Locate the cell with the specified text and output its [x, y] center coordinate. 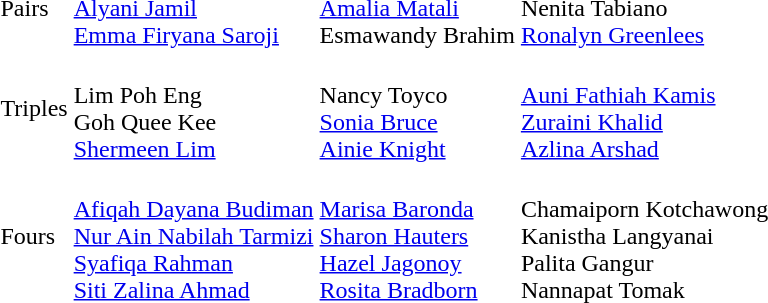
Lim Poh EngGoh Quee KeeShermeen Lim [194, 108]
Nancy ToycoSonia BruceAinie Knight [417, 108]
